Search for the cell housing the specified text and yield its (x, y) center coordinate. 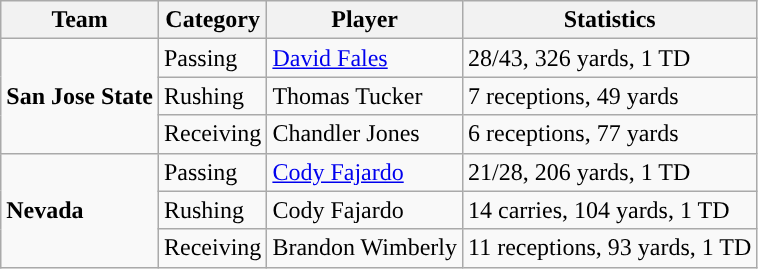
San Jose State (80, 96)
Player (365, 20)
Team (80, 20)
28/43, 326 yards, 1 TD (609, 58)
Thomas Tucker (365, 96)
Category (212, 20)
6 receptions, 77 yards (609, 134)
David Fales (365, 58)
Chandler Jones (365, 134)
7 receptions, 49 yards (609, 96)
Statistics (609, 20)
Brandon Wimberly (365, 248)
11 receptions, 93 yards, 1 TD (609, 248)
21/28, 206 yards, 1 TD (609, 172)
14 carries, 104 yards, 1 TD (609, 210)
Nevada (80, 210)
